Capture the cell that displays the provided text and extract its [x, y] central coordinate. 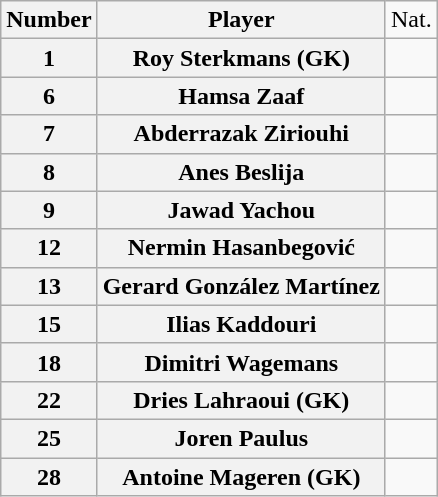
Jawad Yachou [241, 210]
6 [49, 96]
Hamsa Zaaf [241, 96]
Dries Lahraoui (GK) [241, 400]
13 [49, 286]
1 [49, 58]
Gerard González Martínez [241, 286]
Abderrazak Ziriouhi [241, 134]
28 [49, 477]
Dimitri Wagemans [241, 362]
Roy Sterkmans (GK) [241, 58]
15 [49, 324]
Antoine Mageren (GK) [241, 477]
12 [49, 248]
18 [49, 362]
Joren Paulus [241, 438]
Player [241, 20]
Number [49, 20]
Nat. [411, 20]
Anes Beslija [241, 172]
22 [49, 400]
25 [49, 438]
7 [49, 134]
9 [49, 210]
8 [49, 172]
Nermin Hasanbegović [241, 248]
Ilias Kaddouri [241, 324]
